Scan for the cell matching the given text and deliver its [X, Y] coordinate at center. 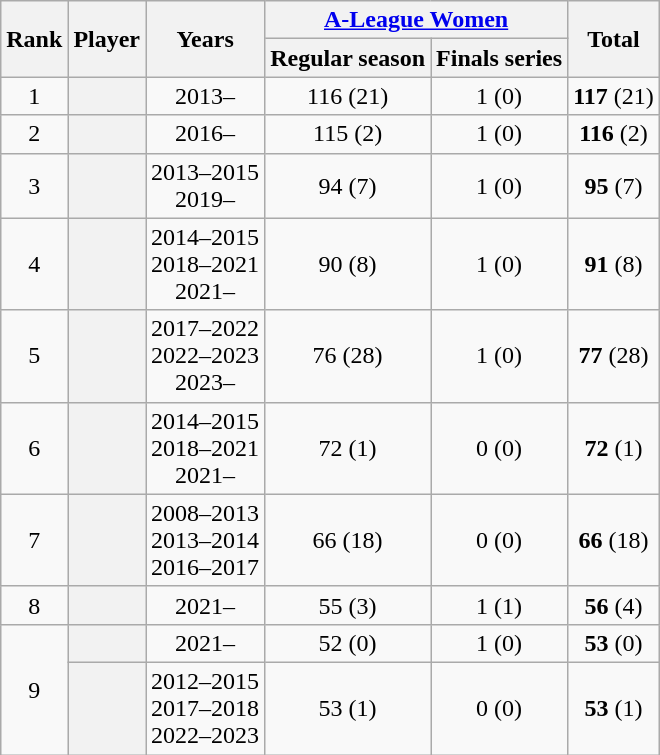
115 (2) [348, 134]
52 (0) [348, 643]
94 (7) [348, 186]
2016– [206, 134]
2 [34, 134]
A-League Women [416, 20]
2013– [206, 96]
8 [34, 605]
90 (8) [348, 264]
Years [206, 39]
7 [34, 540]
2012–20152017–20182022–2023 [206, 708]
116 (2) [614, 134]
Rank [34, 39]
53 (0) [614, 643]
6 [34, 448]
2008–20132013–20142016–2017 [206, 540]
95 (7) [614, 186]
Total [614, 39]
116 (21) [348, 96]
3 [34, 186]
9 [34, 689]
Regular season [348, 58]
1 (1) [500, 605]
2017–20222022–20232023– [206, 356]
56 (4) [614, 605]
Player [107, 39]
91 (8) [614, 264]
76 (28) [348, 356]
55 (3) [348, 605]
117 (21) [614, 96]
1 [34, 96]
5 [34, 356]
77 (28) [614, 356]
Finals series [500, 58]
4 [34, 264]
2013–20152019– [206, 186]
